Determine the (x, y) coordinate at the center of the cell enclosing the given text.  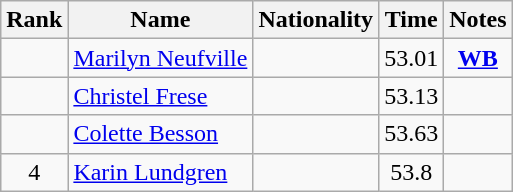
53.01 (412, 58)
53.63 (412, 134)
Notes (478, 20)
Rank (34, 20)
53.13 (412, 96)
53.8 (412, 172)
Colette Besson (160, 134)
Marilyn Neufville (160, 58)
Nationality (316, 20)
4 (34, 172)
Christel Frese (160, 96)
WB (478, 58)
Name (160, 20)
Time (412, 20)
Karin Lundgren (160, 172)
